Return [x, y] of the center of cell containing provided text 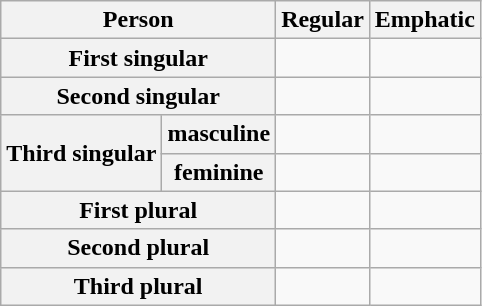
Third singular [82, 153]
First singular [138, 58]
Second singular [138, 96]
masculine [219, 134]
feminine [219, 172]
Regular [323, 20]
Second plural [138, 248]
Person [138, 20]
First plural [138, 210]
Emphatic [424, 20]
Third plural [138, 286]
